Provide the (X, Y) coordinate of the cell's center where the given text is located.  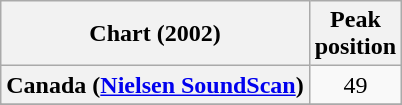
Peakposition (355, 34)
49 (355, 85)
Chart (2002) (155, 34)
Canada (Nielsen SoundScan) (155, 85)
